Return the (x, y) coordinate for the center point of the cell that contains the specified text.  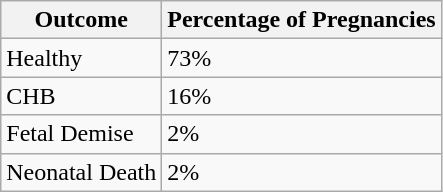
Healthy (82, 58)
Neonatal Death (82, 172)
16% (302, 96)
Percentage of Pregnancies (302, 20)
Fetal Demise (82, 134)
CHB (82, 96)
73% (302, 58)
Outcome (82, 20)
